Search for the cell housing the specified text and yield its (x, y) center coordinate. 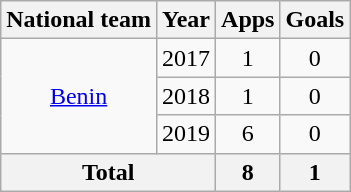
6 (248, 134)
Apps (248, 20)
Total (108, 172)
2019 (186, 134)
2017 (186, 58)
National team (79, 20)
Benin (79, 96)
Goals (315, 20)
2018 (186, 96)
8 (248, 172)
Year (186, 20)
